Determine the [x, y] coordinate at the center of the cell enclosing the given text.  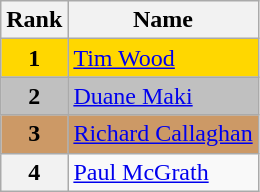
4 [34, 172]
Tim Wood [163, 58]
Duane Maki [163, 96]
1 [34, 58]
Paul McGrath [163, 172]
Richard Callaghan [163, 134]
2 [34, 96]
Rank [34, 20]
3 [34, 134]
Name [163, 20]
